Find where the given text appears and provide that cell's center as [X, Y] coordinate. 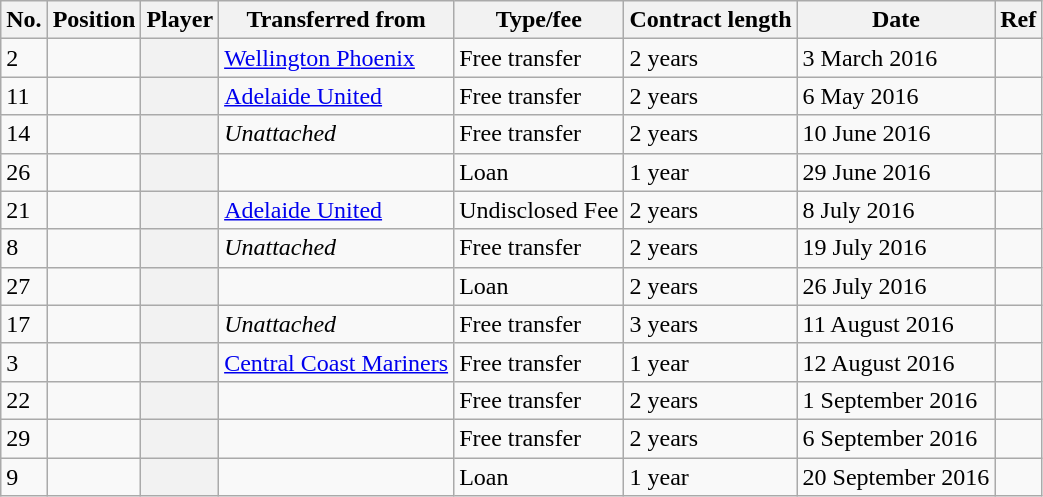
29 June 2016 [896, 172]
22 [24, 400]
2 [24, 58]
19 July 2016 [896, 248]
10 June 2016 [896, 134]
11 August 2016 [896, 324]
3 March 2016 [896, 58]
3 years [710, 324]
Contract length [710, 20]
Transferred from [336, 20]
11 [24, 96]
8 July 2016 [896, 210]
Date [896, 20]
Ref [1018, 20]
17 [24, 324]
Undisclosed Fee [539, 210]
Central Coast Mariners [336, 362]
21 [24, 210]
Wellington Phoenix [336, 58]
Player [180, 20]
Position [94, 20]
27 [24, 286]
Type/fee [539, 20]
3 [24, 362]
9 [24, 477]
14 [24, 134]
26 [24, 172]
6 May 2016 [896, 96]
12 August 2016 [896, 362]
6 September 2016 [896, 438]
No. [24, 20]
26 July 2016 [896, 286]
8 [24, 248]
20 September 2016 [896, 477]
29 [24, 438]
1 September 2016 [896, 400]
